Detect which cell encompasses the target text, then output its (X, Y) center coordinate. 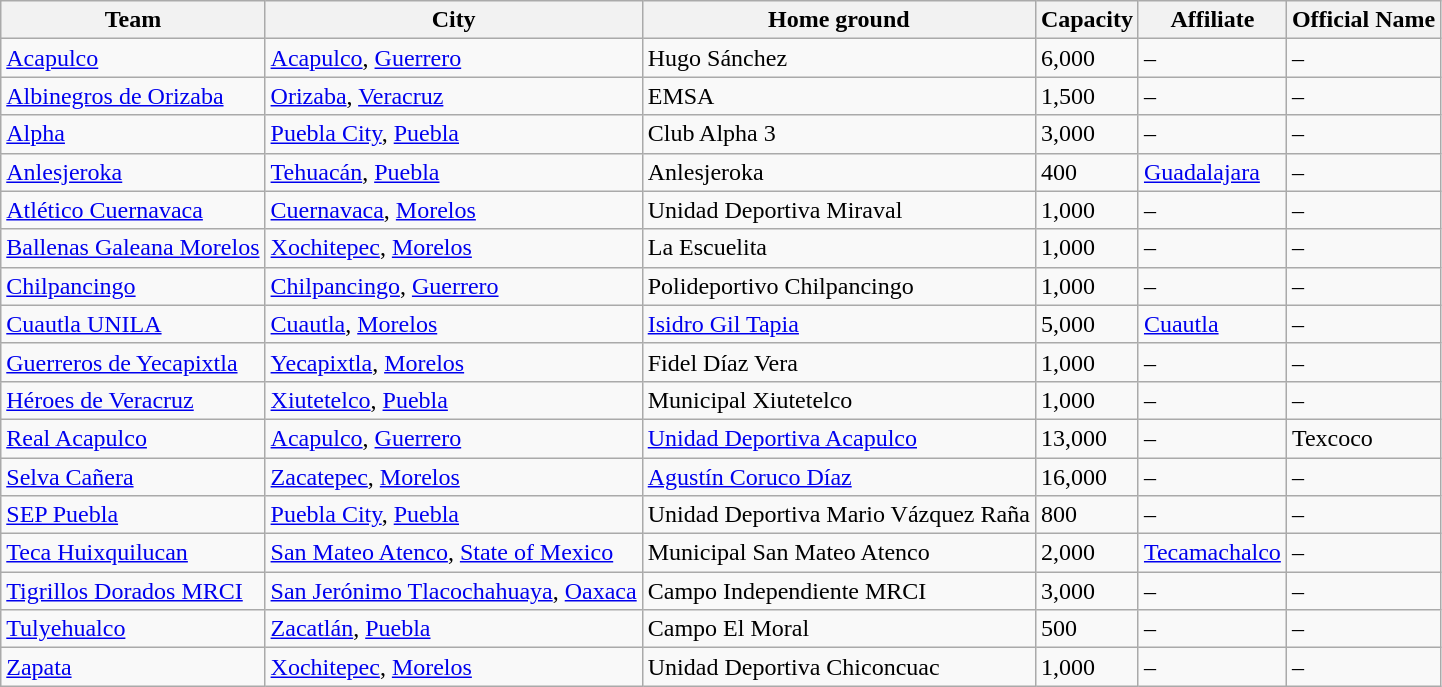
400 (1086, 172)
Atlético Cuernavaca (133, 210)
Hugo Sánchez (838, 58)
13,000 (1086, 438)
Unidad Deportiva Acapulco (838, 438)
Texcoco (1363, 438)
Tigrillos Dorados MRCI (133, 591)
Zapata (133, 667)
Home ground (838, 20)
Yecapixtla, Morelos (454, 362)
Zacatepec, Morelos (454, 477)
Team (133, 20)
800 (1086, 515)
Tulyehualco (133, 629)
SEP Puebla (133, 515)
Ballenas Galeana Morelos (133, 248)
16,000 (1086, 477)
2,000 (1086, 553)
6,000 (1086, 58)
1,500 (1086, 96)
Zacatlán, Puebla (454, 629)
Agustín Coruco Díaz (838, 477)
500 (1086, 629)
Alpha (133, 134)
Albinegros de Orizaba (133, 96)
City (454, 20)
Polideportivo Chilpancingo (838, 286)
San Jerónimo Tlacochahuaya, Oaxaca (454, 591)
EMSA (838, 96)
Cuautla UNILA (133, 324)
Municipal San Mateo Atenco (838, 553)
Cuautla (1212, 324)
Fidel Díaz Vera (838, 362)
5,000 (1086, 324)
Chilpancingo, Guerrero (454, 286)
Acapulco (133, 58)
Teca Huixquilucan (133, 553)
Guadalajara (1212, 172)
Real Acapulco (133, 438)
Cuernavaca, Morelos (454, 210)
Xiutetelco, Puebla (454, 400)
Unidad Deportiva Miraval (838, 210)
Selva Cañera (133, 477)
Official Name (1363, 20)
Cuautla, Morelos (454, 324)
San Mateo Atenco, State of Mexico (454, 553)
Chilpancingo (133, 286)
Tecamachalco (1212, 553)
Héroes de Veracruz (133, 400)
Isidro Gil Tapia (838, 324)
Orizaba, Veracruz (454, 96)
Unidad Deportiva Mario Vázquez Raña (838, 515)
Municipal Xiutetelco (838, 400)
Tehuacán, Puebla (454, 172)
Affiliate (1212, 20)
Campo Independiente MRCI (838, 591)
Unidad Deportiva Chiconcuac (838, 667)
Campo El Moral (838, 629)
Capacity (1086, 20)
Guerreros de Yecapixtla (133, 362)
La Escuelita (838, 248)
Club Alpha 3 (838, 134)
